Find where the given text appears and provide that cell's center as (X, Y) coordinate. 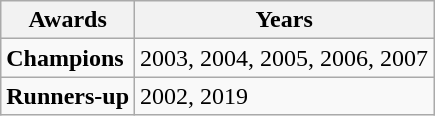
Awards (68, 20)
Champions (68, 58)
2003, 2004, 2005, 2006, 2007 (284, 58)
2002, 2019 (284, 96)
Runners-up (68, 96)
Years (284, 20)
